Locate the cell with the specified text and output its [x, y] center coordinate. 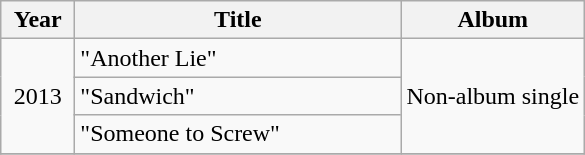
"Sandwich" [238, 96]
Year [38, 20]
2013 [38, 96]
Non-album single [493, 96]
"Someone to Screw" [238, 134]
"Another Lie" [238, 58]
Title [238, 20]
Album [493, 20]
